Capture the cell that displays the provided text and extract its [X, Y] central coordinate. 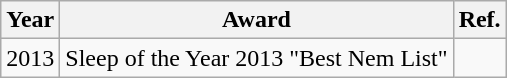
Award [256, 20]
Year [30, 20]
2013 [30, 58]
Ref. [480, 20]
Sleep of the Year 2013 "Best Nem List" [256, 58]
